From the cell containing the given text, extract its center point as (x, y) coordinate. 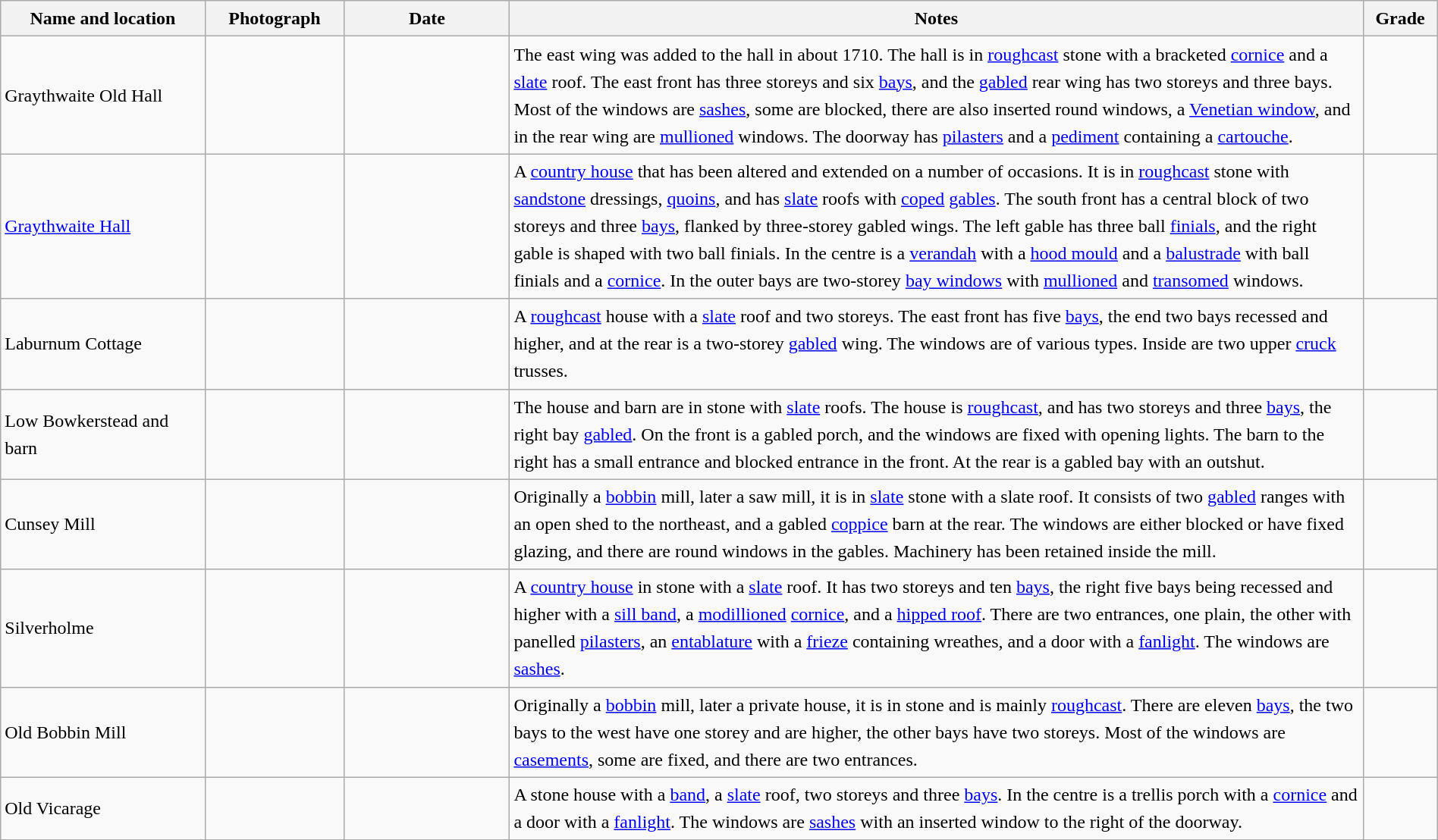
Old Vicarage (103, 808)
Cunsey Mill (103, 525)
Low Bowkerstead and barn (103, 434)
Photograph (275, 18)
Laburnum Cottage (103, 344)
Name and location (103, 18)
Date (427, 18)
Old Bobbin Mill (103, 732)
Graythwaite Hall (103, 226)
Silverholme (103, 628)
Notes (936, 18)
Grade (1400, 18)
Graythwaite Old Hall (103, 96)
